Detect which cell encompasses the target text, then output its (x, y) center coordinate. 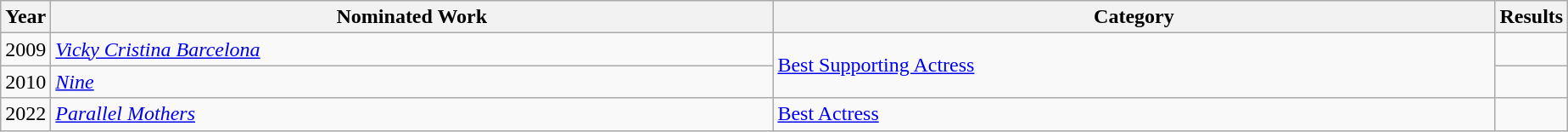
Nine (412, 82)
Best Actress (1134, 114)
2010 (25, 82)
Vicky Cristina Barcelona (412, 49)
2022 (25, 114)
Best Supporting Actress (1134, 66)
Category (1134, 17)
Results (1532, 17)
2009 (25, 49)
Nominated Work (412, 17)
Parallel Mothers (412, 114)
Year (25, 17)
